Extract the (x, y) coordinate from the center of the cell holding the provided text.  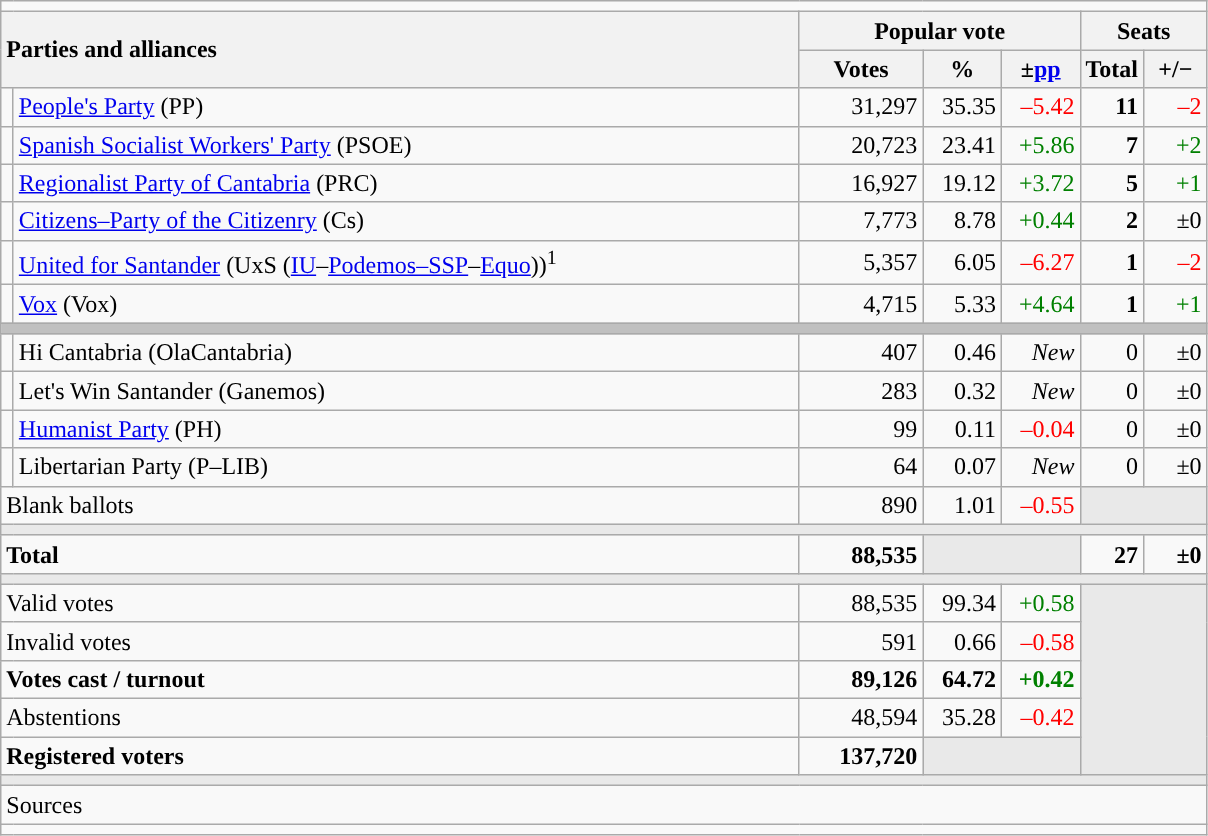
Votes (861, 69)
0.11 (962, 429)
+0.42 (1040, 679)
Regionalist Party of Cantabria (PRC) (406, 183)
Vox (Vox) (406, 304)
Votes cast / turnout (400, 679)
890 (861, 505)
–0.55 (1040, 505)
–0.04 (1040, 429)
5 (1112, 183)
7 (1112, 145)
8.78 (962, 221)
23.41 (962, 145)
Popular vote (940, 31)
20,723 (861, 145)
99.34 (962, 603)
±pp (1040, 69)
16,927 (861, 183)
137,720 (861, 756)
Parties and alliances (400, 50)
–0.42 (1040, 718)
Let's Win Santander (Ganemos) (406, 391)
Spanish Socialist Workers' Party (PSOE) (406, 145)
1.01 (962, 505)
–0.58 (1040, 641)
35.28 (962, 718)
+4.64 (1040, 304)
+/− (1176, 69)
591 (861, 641)
United for Santander (UxS (IU–Podemos–SSP–Equo))1 (406, 262)
Blank ballots (400, 505)
–6.27 (1040, 262)
48,594 (861, 718)
+0.58 (1040, 603)
27 (1112, 554)
+5.86 (1040, 145)
Valid votes (400, 603)
Libertarian Party (P–LIB) (406, 467)
2 (1112, 221)
283 (861, 391)
0.07 (962, 467)
64 (861, 467)
+2 (1176, 145)
–5.42 (1040, 107)
+0.44 (1040, 221)
0.46 (962, 353)
11 (1112, 107)
% (962, 69)
64.72 (962, 679)
People's Party (PP) (406, 107)
6.05 (962, 262)
0.66 (962, 641)
Invalid votes (400, 641)
99 (861, 429)
Seats (1144, 31)
0.32 (962, 391)
Hi Cantabria (OlaCantabria) (406, 353)
5,357 (861, 262)
7,773 (861, 221)
+3.72 (1040, 183)
5.33 (962, 304)
Sources (604, 805)
35.35 (962, 107)
Citizens–Party of the Citizenry (Cs) (406, 221)
407 (861, 353)
19.12 (962, 183)
Abstentions (400, 718)
Registered voters (400, 756)
31,297 (861, 107)
4,715 (861, 304)
89,126 (861, 679)
Humanist Party (PH) (406, 429)
